Return (X, Y) of the center of cell containing provided text 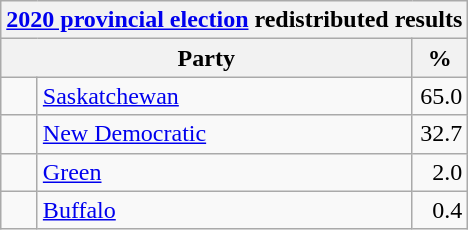
Green (224, 172)
Buffalo (224, 210)
Party (206, 58)
0.4 (440, 210)
2020 provincial election redistributed results (234, 20)
65.0 (440, 96)
2.0 (440, 172)
New Democratic (224, 134)
Saskatchewan (224, 96)
32.7 (440, 134)
% (440, 58)
